Pinpoint the cell where the given text exists, returning its (x, y) midpoint coordinate. 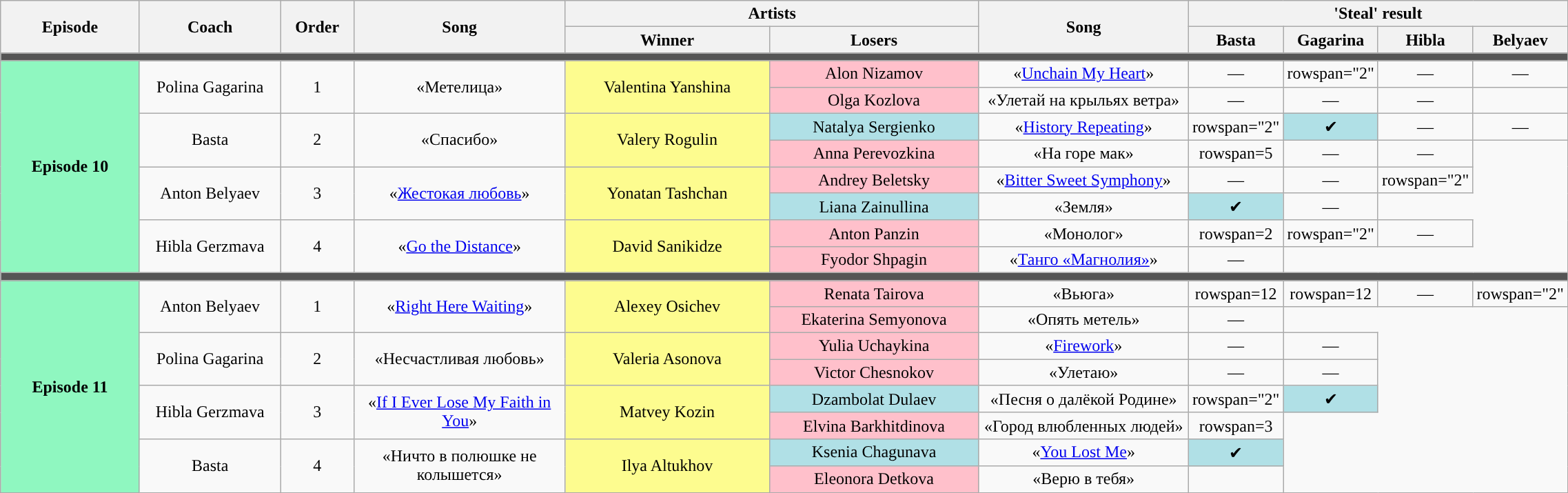
Valery Rogulin (667, 140)
«Песня о далёкой Родине» (1083, 399)
rowspan=3 (1236, 425)
«Верю в тебя» (1083, 479)
«Танго «Магнолия»» (1083, 259)
Anna Perevozkina (874, 154)
«You Lost Me» (1083, 452)
«Улетай на крыльях ветра» (1083, 100)
Elvina Barkhitdinova (874, 425)
Matvey Kozin (667, 412)
«Монолог» (1083, 233)
Dzambolat Dulaev (874, 399)
rowspan=2 (1236, 233)
'Steal' result (1378, 14)
Valeria Asonova (667, 359)
«На горе мак» (1083, 154)
rowspan=5 (1236, 154)
Winner (667, 40)
«Метелица» (459, 87)
«Несчастливая любовь» (459, 359)
Alexey Osichev (667, 306)
Fyodor Shpagin (874, 259)
«History Repeating» (1083, 127)
«Right Here Waiting» (459, 306)
Episode (70, 27)
«Вьюга» (1083, 293)
«Unchain My Heart» (1083, 74)
«Жестокая любовь» (459, 194)
«Улетаю» (1083, 372)
«If I Ever Lose My Faith in You» (459, 412)
Losers (874, 40)
Liana Zainullina (874, 207)
Yulia Uchaykina (874, 346)
«Опять метель» (1083, 320)
Olga Kozlova (874, 100)
«Ничто в полюшке не колышется» (459, 465)
Ekaterina Semyonova (874, 320)
Artists (772, 14)
Belyaev (1520, 40)
Alon Nizamov (874, 74)
«Спасибо» (459, 140)
Natalya Sergienko (874, 127)
Anton Panzin (874, 233)
Valentina Yanshina (667, 87)
«Город влюбленных людей» (1083, 425)
Coach (210, 27)
Andrey Beletsky (874, 180)
David Sanikidze (667, 246)
Ksenia Chagunava (874, 452)
«Земля» (1083, 207)
Eleonora Detkova (874, 479)
Episode 11 (70, 386)
«Bitter Sweet Symphony» (1083, 180)
Episode 10 (70, 167)
«Go the Distance» (459, 246)
«Firework» (1083, 346)
Renata Tairova (874, 293)
Victor Chesnokov (874, 372)
Hibla (1425, 40)
Yonatan Tashchan (667, 194)
Gagarina (1331, 40)
Order (317, 27)
Ilya Altukhov (667, 465)
